Identify which cell holds the provided text, then report its [X, Y] central coordinate. 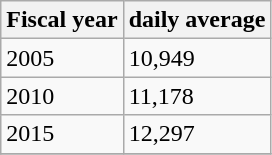
11,178 [197, 96]
2005 [62, 58]
2015 [62, 134]
daily average [197, 20]
12,297 [197, 134]
Fiscal year [62, 20]
2010 [62, 96]
10,949 [197, 58]
